Identify which cell holds the provided text, then report its (X, Y) central coordinate. 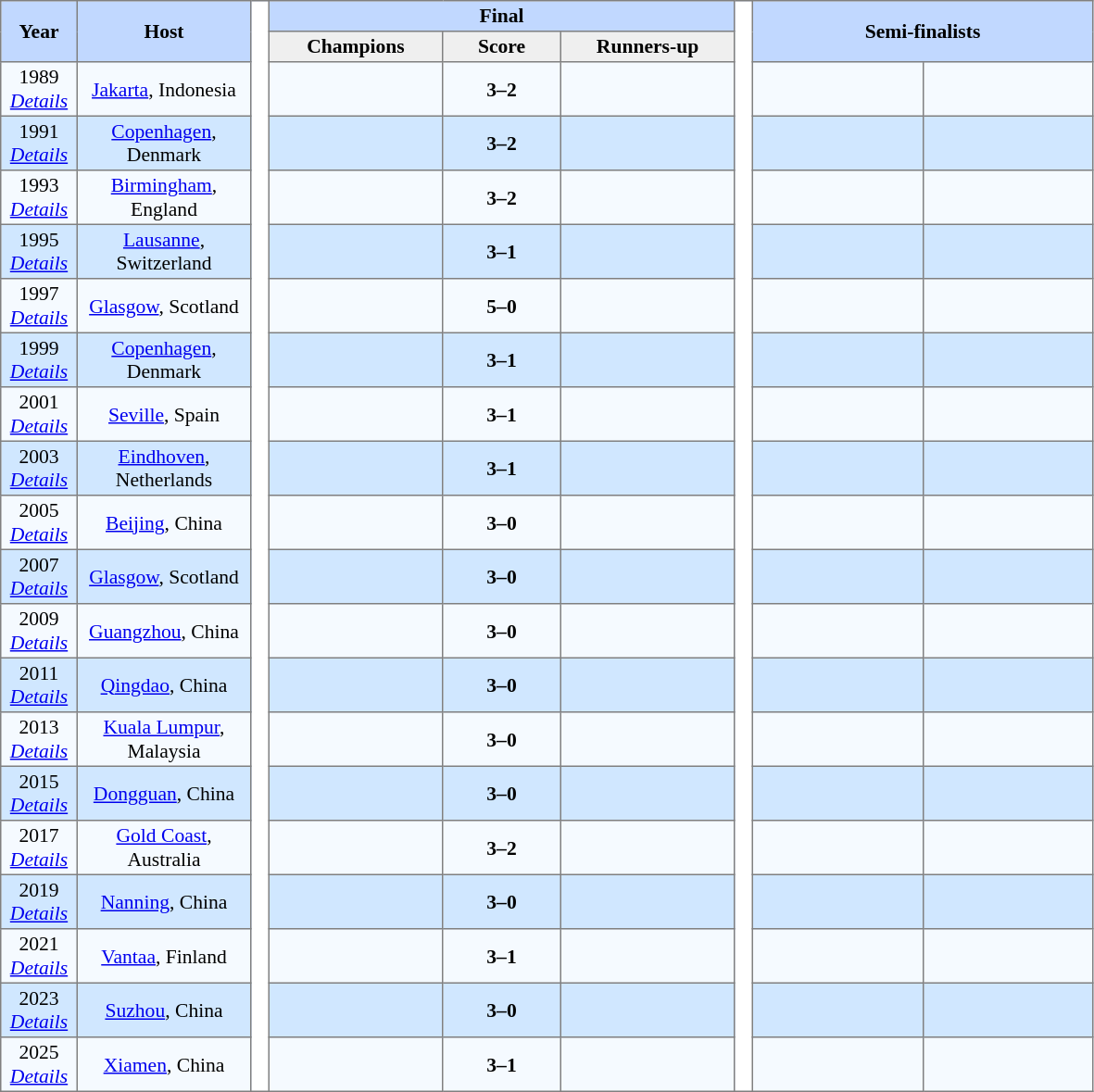
2019 Details (39, 901)
Xiamen, China (164, 1064)
Vantaa, Finland (164, 956)
Champions (356, 46)
1999Details (39, 359)
1997 Details (39, 306)
Eindhoven, Netherlands (164, 468)
Qingdao, China (164, 684)
2011 Details (39, 684)
Host (164, 31)
Gold Coast, Australia (164, 847)
Semi-finalists (923, 31)
2013 Details (39, 739)
Kuala Lumpur, Malaysia (164, 739)
Jakarta, Indonesia (164, 89)
2007 Details (39, 576)
2001 Details (39, 414)
Nanning, China (164, 901)
Final (501, 17)
Year (39, 31)
Guangzhou, China (164, 631)
2005 Details (39, 522)
Lausanne, Switzerland (164, 251)
Dongguan, China (164, 793)
5–0 (502, 306)
Score (502, 46)
Birmingham, England (164, 197)
1989 Details (39, 89)
1993 Details (39, 197)
2009 Details (39, 631)
2023 Details (39, 1010)
1991 Details (39, 143)
Seville, Spain (164, 414)
Suzhou, China (164, 1010)
2025 Details (39, 1064)
2021 Details (39, 956)
2017 Details (39, 847)
2015 Details (39, 793)
2003 Details (39, 468)
1995 Details (39, 251)
Runners-up (648, 46)
Beijing, China (164, 522)
